Return the (X, Y) coordinate for the center point of the cell that contains the specified text.  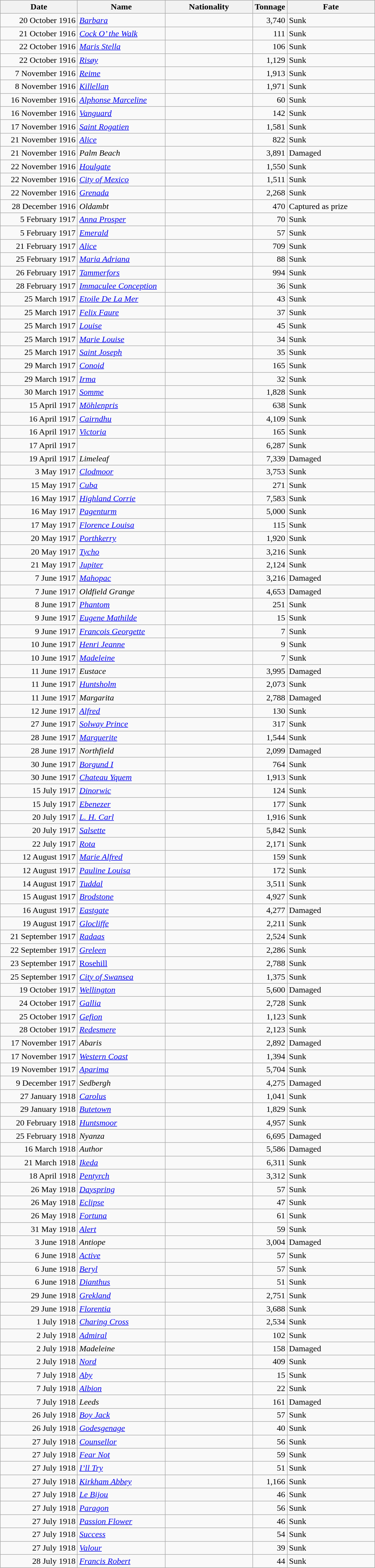
Pauline Louisa (122, 870)
61 (270, 1216)
Brodstone (122, 897)
Saint Joseph (122, 352)
Saint Rogatien (122, 126)
Redesmere (122, 1030)
2,892 (270, 1043)
22 (270, 1388)
Fortuna (122, 1216)
Le Bijou (122, 1495)
158 (270, 1348)
5,600 (270, 990)
Alert (122, 1229)
Counsellor (122, 1442)
Captured as prize (331, 206)
28 December 1916 (39, 206)
Louise (122, 326)
Limeleaf (122, 459)
32 (270, 379)
16 March 1918 (39, 1149)
Phantom (122, 605)
Leeds (122, 1402)
1,550 (270, 166)
I’ll Try (122, 1468)
28 July 1918 (39, 1561)
Conoid (122, 365)
Greleen (122, 950)
Chateau Yquem (122, 777)
21 February 1917 (39, 246)
19 August 1917 (39, 923)
21 October 1916 (39, 34)
14 August 1917 (39, 884)
Mahopac (122, 578)
37 (270, 312)
15 August 1917 (39, 897)
27 January 1918 (39, 1096)
19 April 1917 (39, 459)
16 August 1917 (39, 910)
Florence Louisa (122, 525)
3 June 1918 (39, 1242)
Risøy (122, 60)
70 (270, 220)
4,957 (270, 1123)
1,544 (270, 737)
2,123 (270, 1030)
Fate (331, 7)
Northfield (122, 751)
Eustace (122, 671)
177 (270, 804)
Author (122, 1149)
1,129 (270, 60)
Kirkham Abbey (122, 1481)
Admiral (122, 1335)
Date (39, 7)
3,753 (270, 472)
3,511 (270, 884)
Nyanza (122, 1136)
Success (122, 1534)
Charing Cross (122, 1322)
47 (270, 1202)
764 (270, 764)
Huntsmoor (122, 1123)
Somme (122, 392)
111 (270, 34)
Marie Alfred (122, 857)
4,653 (270, 592)
1,829 (270, 1109)
638 (270, 406)
Paragon (122, 1508)
317 (270, 724)
Dianthus (122, 1282)
Gallia (122, 1003)
Wellington (122, 990)
Glocliffe (122, 923)
30 March 1917 (39, 392)
3,004 (270, 1242)
Passion Flower (122, 1521)
Nord (122, 1362)
Cock O’ the Walk (122, 34)
Radaas (122, 937)
43 (270, 299)
3 May 1917 (39, 472)
8 June 1917 (39, 605)
2,124 (270, 565)
25 October 1917 (39, 1017)
Henri Jeanne (122, 645)
102 (270, 1335)
Victoria (122, 432)
Francois Georgette (122, 631)
27 June 1917 (39, 724)
Houlgate (122, 166)
Grenada (122, 193)
Grekland (122, 1295)
Anna Prosper (122, 220)
6,311 (270, 1162)
Eastgate (122, 910)
Boy Jack (122, 1415)
Immaculee Conception (122, 286)
2,286 (270, 950)
Margarita (122, 698)
Francis Robert (122, 1561)
22 September 1917 (39, 950)
3,312 (270, 1176)
2,211 (270, 923)
Jupiter (122, 565)
3,995 (270, 671)
1,166 (270, 1481)
15 May 1917 (39, 485)
54 (270, 1534)
20 October 1916 (39, 20)
124 (270, 790)
Etoile De La Mer (122, 299)
Active (122, 1256)
Tuddal (122, 884)
822 (270, 140)
25 February 1918 (39, 1136)
Rota (122, 844)
Eugene Mathilde (122, 618)
1,920 (270, 538)
Alfred (122, 711)
Aby (122, 1375)
24 October 1917 (39, 1003)
Dayspring (122, 1189)
Barbara (122, 20)
29 January 1918 (39, 1109)
Vanguard (122, 113)
Albion (122, 1388)
44 (270, 1561)
Gefion (122, 1017)
Abaris (122, 1043)
994 (270, 273)
Pagenturm (122, 512)
Florentia (122, 1309)
271 (270, 485)
115 (270, 525)
Tycho (122, 551)
Felix Faure (122, 312)
Cairndhu (122, 419)
5,842 (270, 831)
3,740 (270, 20)
Name (122, 7)
Solway Prince (122, 724)
Alphonse Marceline (122, 100)
Tammerfors (122, 273)
709 (270, 246)
28 October 1917 (39, 1030)
Valour (122, 1548)
Clodmoor (122, 472)
1,123 (270, 1017)
106 (270, 47)
130 (270, 711)
36 (270, 286)
1,581 (270, 126)
142 (270, 113)
Western Coast (122, 1056)
21 March 1918 (39, 1162)
Butetown (122, 1109)
1,828 (270, 392)
2,751 (270, 1295)
Rosehill (122, 963)
5,000 (270, 512)
Borgund I (122, 764)
1,394 (270, 1056)
4,927 (270, 897)
12 June 1917 (39, 711)
470 (270, 206)
172 (270, 870)
2,524 (270, 937)
5,704 (270, 1070)
6,695 (270, 1136)
4,275 (270, 1083)
159 (270, 857)
2,268 (270, 193)
Marguerite (122, 737)
19 November 1917 (39, 1070)
21 September 1917 (39, 937)
2,728 (270, 1003)
4,277 (270, 910)
25 September 1917 (39, 976)
22 July 1917 (39, 844)
Oldambt (122, 206)
2,534 (270, 1322)
7,583 (270, 498)
26 February 1917 (39, 273)
40 (270, 1428)
17 November 1916 (39, 126)
Ebenezer (122, 804)
Irma (122, 379)
9 (270, 645)
3,688 (270, 1309)
28 February 1917 (39, 286)
88 (270, 259)
Maria Adriana (122, 259)
Sedbergh (122, 1083)
Eclipse (122, 1202)
2,099 (270, 751)
Pentyrch (122, 1176)
6,287 (270, 445)
1,041 (270, 1096)
45 (270, 326)
Oldfield Grange (122, 592)
Reime (122, 73)
1,971 (270, 87)
Marie Louise (122, 339)
409 (270, 1362)
21 May 1917 (39, 565)
Tonnage (270, 7)
9 December 1917 (39, 1083)
L. H. Carl (122, 817)
1,375 (270, 976)
35 (270, 352)
Antiope (122, 1242)
34 (270, 339)
25 February 1917 (39, 259)
20 February 1918 (39, 1123)
Highland Corrie (122, 498)
City of Swansea (122, 976)
5,586 (270, 1149)
4,109 (270, 419)
39 (270, 1548)
Möhlenpris (122, 406)
60 (270, 100)
Cuba (122, 485)
19 October 1917 (39, 990)
251 (270, 605)
Aparima (122, 1070)
Carolus (122, 1096)
Dinorwic (122, 790)
2,171 (270, 844)
7,339 (270, 459)
Beryl (122, 1269)
1,916 (270, 817)
Killellan (122, 87)
Palm Beach (122, 153)
23 September 1917 (39, 963)
Huntsholm (122, 684)
17 April 1917 (39, 445)
Maris Stella (122, 47)
7 November 1916 (39, 73)
Salsette (122, 831)
City of Mexico (122, 180)
31 May 1918 (39, 1229)
Nationality (209, 7)
Ikeda (122, 1162)
1,511 (270, 180)
Fear Not (122, 1455)
18 April 1918 (39, 1176)
17 May 1917 (39, 525)
1 July 1918 (39, 1322)
161 (270, 1402)
Porthkerry (122, 538)
Godesgenage (122, 1428)
3,891 (270, 153)
2,073 (270, 684)
8 November 1916 (39, 87)
Emerald (122, 233)
15 April 1917 (39, 406)
